Provide the [X, Y] coordinate of the cell's center where the given text is located.  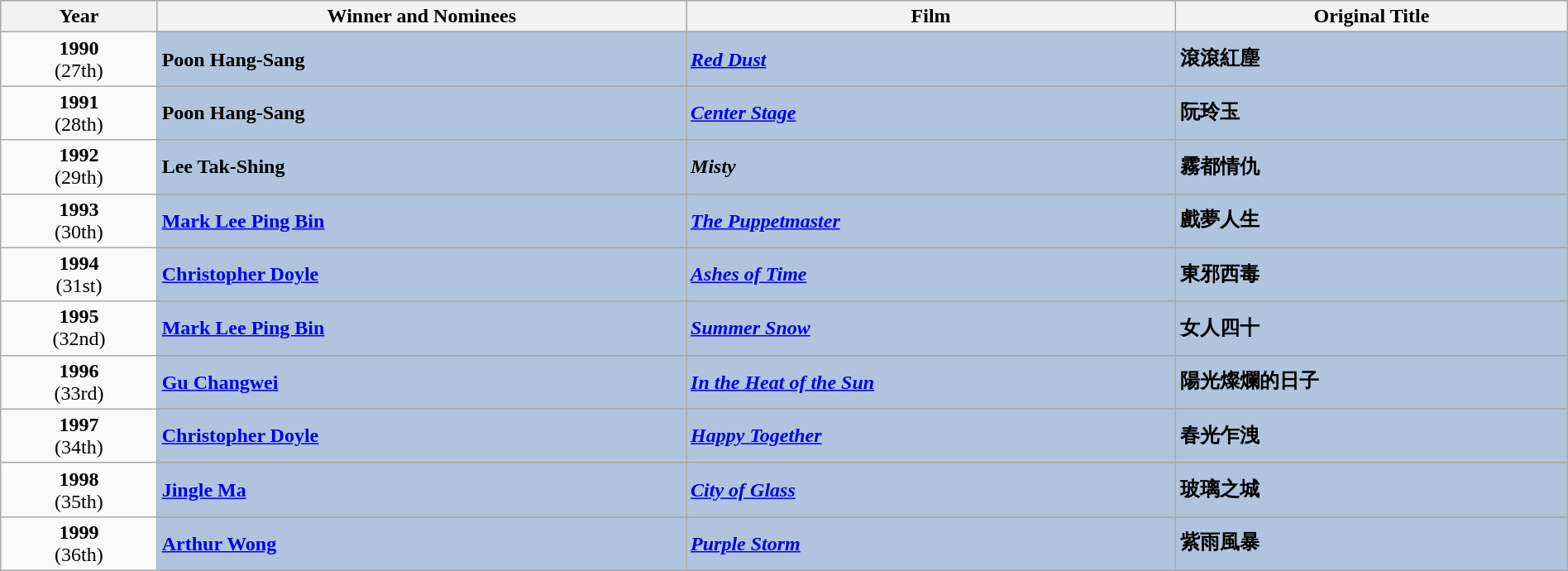
陽光燦爛的日子 [1372, 382]
玻璃之城 [1372, 490]
The Puppetmaster [931, 220]
In the Heat of the Sun [931, 382]
Misty [931, 167]
1996(33rd) [79, 382]
春光乍洩 [1372, 435]
1998(35th) [79, 490]
紫雨風暴 [1372, 543]
1993(30th) [79, 220]
Lee Tak-Shing [422, 167]
霧都情仇 [1372, 167]
Happy Together [931, 435]
1994(31st) [79, 275]
1999(36th) [79, 543]
1995(32nd) [79, 328]
Jingle Ma [422, 490]
Arthur Wong [422, 543]
Winner and Nominees [422, 17]
Gu Changwei [422, 382]
戲夢人生 [1372, 220]
Summer Snow [931, 328]
Year [79, 17]
Red Dust [931, 60]
Original Title [1372, 17]
東邪西毒 [1372, 275]
阮玲玉 [1372, 113]
Film [931, 17]
Purple Storm [931, 543]
女人四十 [1372, 328]
City of Glass [931, 490]
1991(28th) [79, 113]
1992(29th) [79, 167]
1997(34th) [79, 435]
Center Stage [931, 113]
1990(27th) [79, 60]
Ashes of Time [931, 275]
滾滾紅塵 [1372, 60]
